Output the (x, y) coordinate of the center of the cell containing the given text.  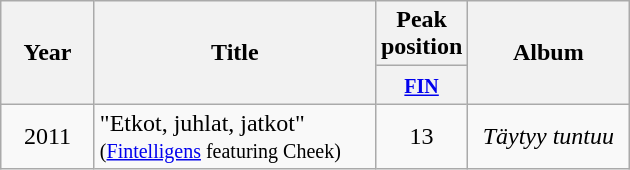
FIN (421, 85)
Peak position (421, 34)
"Etkot, juhlat, jatkot" (Fintelligens featuring Cheek) (234, 136)
13 (421, 136)
Title (234, 52)
2011 (48, 136)
Täytyy tuntuu (548, 136)
Album (548, 52)
Year (48, 52)
